Determine the (x, y) coordinate at the center of the cell enclosing the given text.  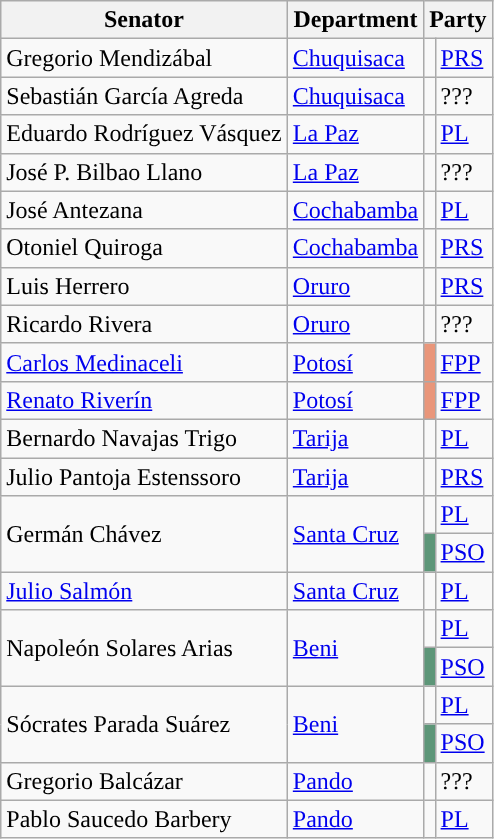
Napoleón Solares Arias (144, 648)
Julio Pantoja Estenssoro (144, 477)
Eduardo Rodríguez Vásquez (144, 134)
Sebastián García Agreda (144, 96)
Pablo Saucedo Barbery (144, 819)
Renato Riverín (144, 400)
Julio Salmón (144, 591)
Bernardo Navajas Trigo (144, 438)
José P. Bilbao Llano (144, 172)
Otoniel Quiroga (144, 248)
Ricardo Rivera (144, 324)
Senator (144, 20)
Carlos Medinaceli (144, 362)
Gregorio Mendizábal (144, 58)
Germán Chávez (144, 534)
Department (355, 20)
Luis Herrero (144, 286)
Party (458, 20)
Sócrates Parada Suárez (144, 724)
Gregorio Balcázar (144, 781)
José Antezana (144, 210)
